Scan for the cell matching the given text and deliver its (x, y) coordinate at center. 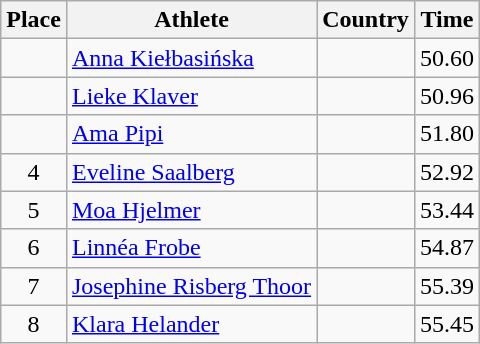
Eveline Saalberg (191, 172)
55.39 (446, 286)
5 (34, 210)
50.96 (446, 96)
52.92 (446, 172)
53.44 (446, 210)
Ama Pipi (191, 134)
4 (34, 172)
Moa Hjelmer (191, 210)
Place (34, 20)
6 (34, 248)
Klara Helander (191, 324)
55.45 (446, 324)
50.60 (446, 58)
Josephine Risberg Thoor (191, 286)
54.87 (446, 248)
51.80 (446, 134)
Time (446, 20)
8 (34, 324)
Anna Kiełbasińska (191, 58)
Country (366, 20)
Linnéa Frobe (191, 248)
7 (34, 286)
Lieke Klaver (191, 96)
Athlete (191, 20)
